Return the (x, y) coordinate for the center point of the cell that contains the specified text.  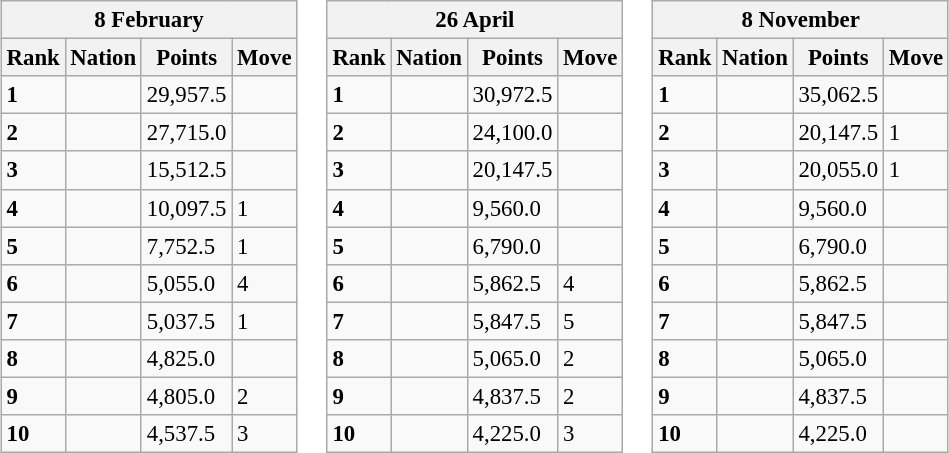
5,055.0 (186, 283)
5,037.5 (186, 321)
4,825.0 (186, 358)
15,512.5 (186, 170)
29,957.5 (186, 95)
24,100.0 (512, 133)
4,537.5 (186, 434)
30,972.5 (512, 95)
4,805.0 (186, 396)
35,062.5 (838, 95)
7,752.5 (186, 246)
27,715.0 (186, 133)
10,097.5 (186, 208)
26 April (475, 20)
8 February (149, 20)
8 November (801, 20)
20,055.0 (838, 170)
